Search for the cell housing the specified text and yield its [X, Y] center coordinate. 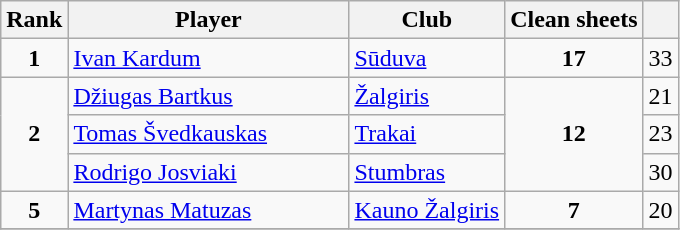
23 [660, 134]
Rank [34, 20]
Rodrigo Josviaki [208, 172]
17 [574, 58]
20 [660, 210]
Tomas Švedkauskas [208, 134]
Sūduva [427, 58]
Stumbras [427, 172]
1 [34, 58]
Kauno Žalgiris [427, 210]
Žalgiris [427, 96]
12 [574, 134]
Club [427, 20]
Trakai [427, 134]
7 [574, 210]
Džiugas Bartkus [208, 96]
33 [660, 58]
5 [34, 210]
21 [660, 96]
Ivan Kardum [208, 58]
30 [660, 172]
Martynas Matuzas [208, 210]
2 [34, 134]
Player [208, 20]
Clean sheets [574, 20]
